Determine the (X, Y) coordinate at the center of the cell enclosing the given text.  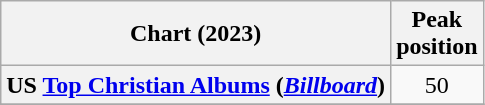
US Top Christian Albums (Billboard) (196, 85)
Peakposition (437, 34)
50 (437, 85)
Chart (2023) (196, 34)
